Find where the given text appears and provide that cell's center as (X, Y) coordinate. 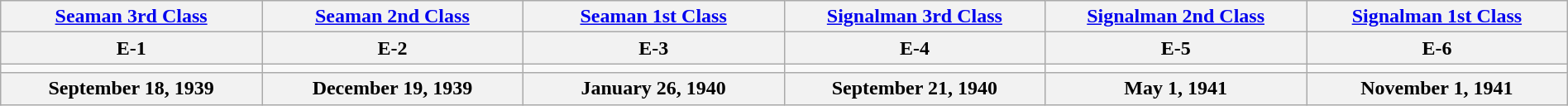
January 26, 1940 (653, 89)
Seaman 1st Class (653, 17)
E-5 (1176, 48)
E-1 (131, 48)
September 18, 1939 (131, 89)
E-3 (653, 48)
September 21, 1940 (915, 89)
Seaman 2nd Class (392, 17)
Seaman 3rd Class (131, 17)
May 1, 1941 (1176, 89)
E-6 (1437, 48)
December 19, 1939 (392, 89)
Signalman 3rd Class (915, 17)
Signalman 2nd Class (1176, 17)
November 1, 1941 (1437, 89)
Signalman 1st Class (1437, 17)
E-2 (392, 48)
E-4 (915, 48)
